Capture the cell that displays the provided text and extract its [X, Y] central coordinate. 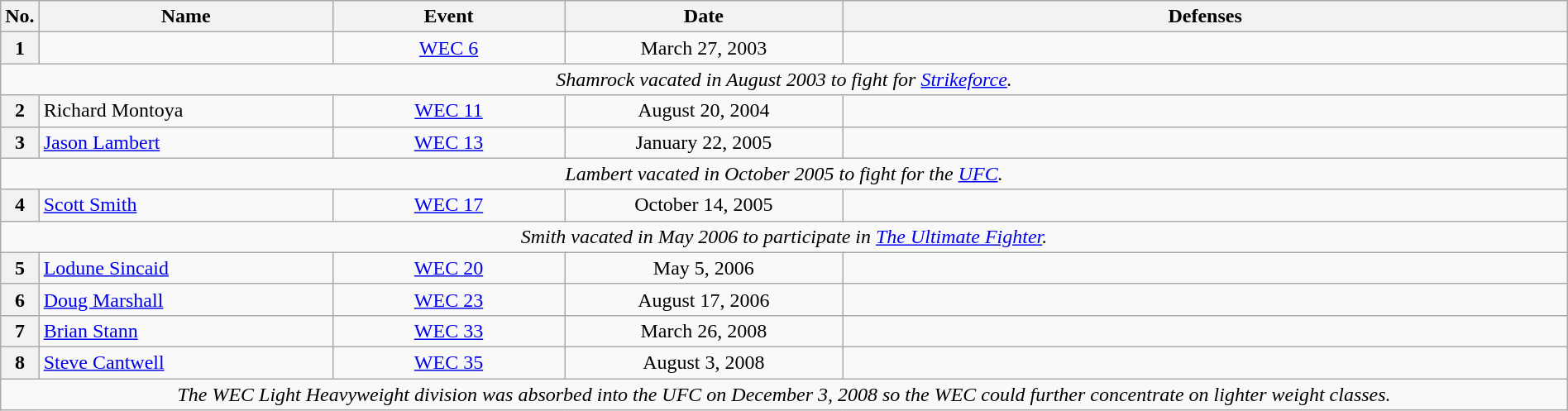
WEC 6 [448, 48]
August 17, 2006 [704, 299]
Scott Smith [185, 205]
WEC 33 [448, 331]
August 3, 2008 [704, 362]
1 [20, 48]
Steve Cantwell [185, 362]
WEC 13 [448, 142]
WEC 23 [448, 299]
Defenses [1205, 17]
Event [448, 17]
March 26, 2008 [704, 331]
Name [185, 17]
WEC 35 [448, 362]
March 27, 2003 [704, 48]
4 [20, 205]
August 20, 2004 [704, 111]
WEC 20 [448, 268]
WEC 17 [448, 205]
Richard Montoya [185, 111]
Lambert vacated in October 2005 to fight for the UFC. [784, 174]
3 [20, 142]
Jason Lambert [185, 142]
Date [704, 17]
January 22, 2005 [704, 142]
8 [20, 362]
October 14, 2005 [704, 205]
Smith vacated in May 2006 to participate in The Ultimate Fighter. [784, 237]
7 [20, 331]
6 [20, 299]
Lodune Sincaid [185, 268]
No. [20, 17]
May 5, 2006 [704, 268]
The WEC Light Heavyweight division was absorbed into the UFC on December 3, 2008 so the WEC could further concentrate on lighter weight classes. [784, 394]
Brian Stann [185, 331]
Shamrock vacated in August 2003 to fight for Strikeforce. [784, 79]
2 [20, 111]
WEC 11 [448, 111]
Doug Marshall [185, 299]
5 [20, 268]
